Search for the cell housing the specified text and yield its [X, Y] center coordinate. 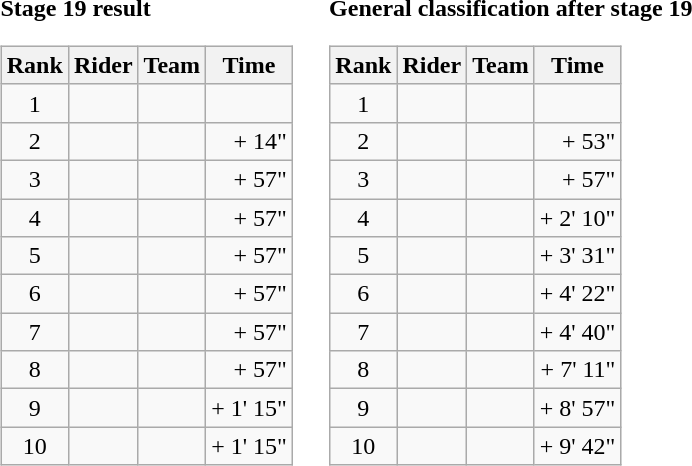
+ 4' 40" [578, 332]
+ 14" [250, 141]
+ 7' 11" [578, 370]
+ 3' 31" [578, 256]
+ 53" [578, 141]
+ 8' 57" [578, 408]
+ 2' 10" [578, 217]
+ 9' 42" [578, 446]
+ 4' 22" [578, 294]
